Extract the (x, y) coordinate from the center of the cell holding the provided text.  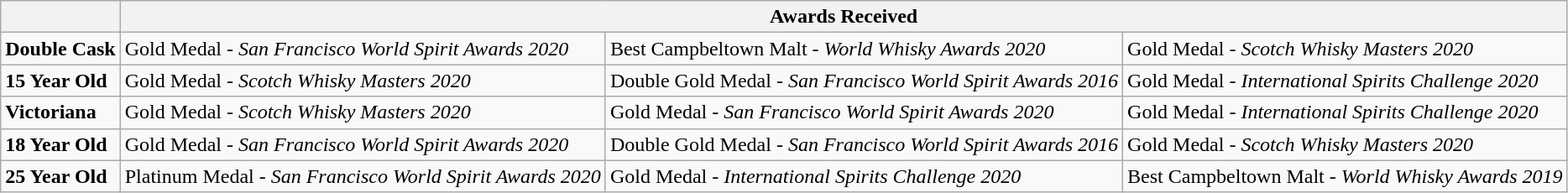
15 Year Old (60, 81)
Best Campbeltown Malt - World Whisky Awards 2019 (1346, 176)
18 Year Old (60, 144)
Victoriana (60, 112)
Awards Received (844, 17)
25 Year Old (60, 176)
Platinum Medal - San Francisco World Spirit Awards 2020 (363, 176)
Best Campbeltown Malt - World Whisky Awards 2020 (864, 49)
Double Cask (60, 49)
